Find where the given text appears and provide that cell's center as [x, y] coordinate. 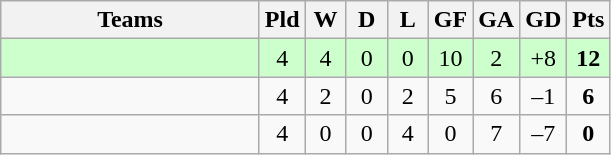
7 [496, 134]
–1 [544, 96]
L [408, 20]
Pld [282, 20]
GA [496, 20]
GD [544, 20]
5 [450, 96]
D [366, 20]
12 [588, 58]
10 [450, 58]
W [326, 20]
Teams [130, 20]
+8 [544, 58]
Pts [588, 20]
–7 [544, 134]
GF [450, 20]
